For the text-containing cell, return its midpoint in (x, y) coordinate format. 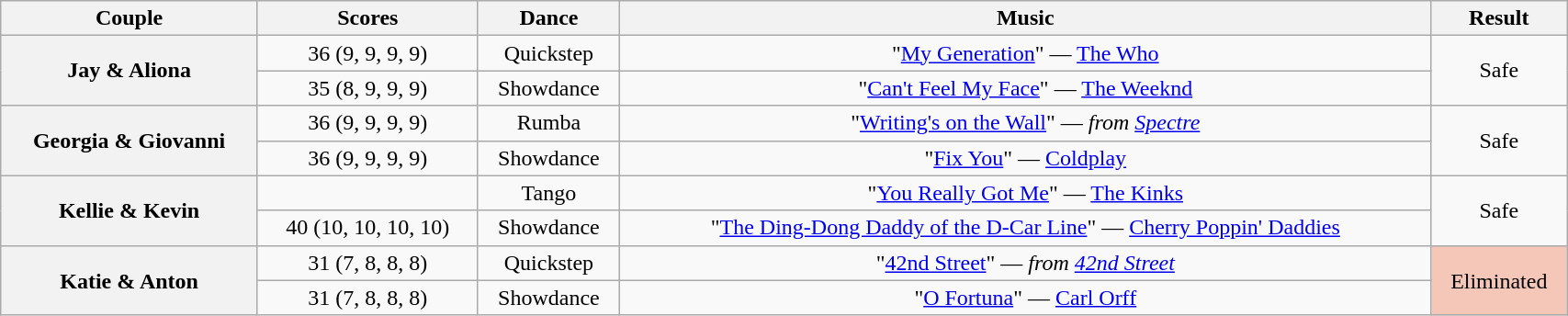
"42nd Street" — from 42nd Street (1025, 263)
40 (10, 10, 10, 10) (367, 228)
Music (1025, 18)
Tango (548, 193)
"Can't Feel My Face" — The Weeknd (1025, 88)
Kellie & Kevin (130, 210)
"Fix You" — Coldplay (1025, 158)
Scores (367, 18)
"You Really Got Me" — The Kinks (1025, 193)
Couple (130, 18)
35 (8, 9, 9, 9) (367, 88)
Georgia & Giovanni (130, 141)
Rumba (548, 123)
"My Generation" — The Who (1025, 53)
"O Fortuna" — Carl Orff (1025, 298)
Dance (548, 18)
Eliminated (1499, 280)
"Writing's on the Wall" — from Spectre (1025, 123)
"The Ding-Dong Daddy of the D-Car Line" — Cherry Poppin' Daddies (1025, 228)
Katie & Anton (130, 280)
Result (1499, 18)
Jay & Aliona (130, 71)
